Output the [X, Y] coordinate of the center of the cell containing the given text.  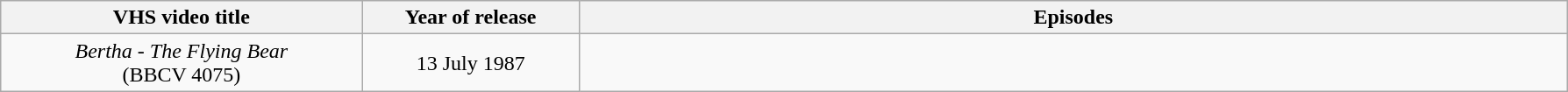
Year of release [470, 18]
VHS video title [182, 18]
13 July 1987 [470, 63]
Episodes [1073, 18]
Bertha - The Flying Bear(BBCV 4075) [182, 63]
